Scan for the cell matching the given text and deliver its (x, y) coordinate at center. 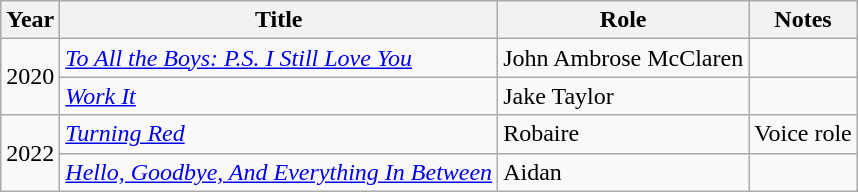
Role (624, 20)
Robaire (624, 134)
2020 (30, 77)
To All the Boys: P.S. I Still Love You (279, 58)
2022 (30, 153)
Notes (804, 20)
Title (279, 20)
John Ambrose McClaren (624, 58)
Voice role (804, 134)
Jake Taylor (624, 96)
Hello, Goodbye, And Everything In Between (279, 172)
Turning Red (279, 134)
Work It (279, 96)
Aidan (624, 172)
Year (30, 20)
